Locate the cell with the specified text and output its (x, y) center coordinate. 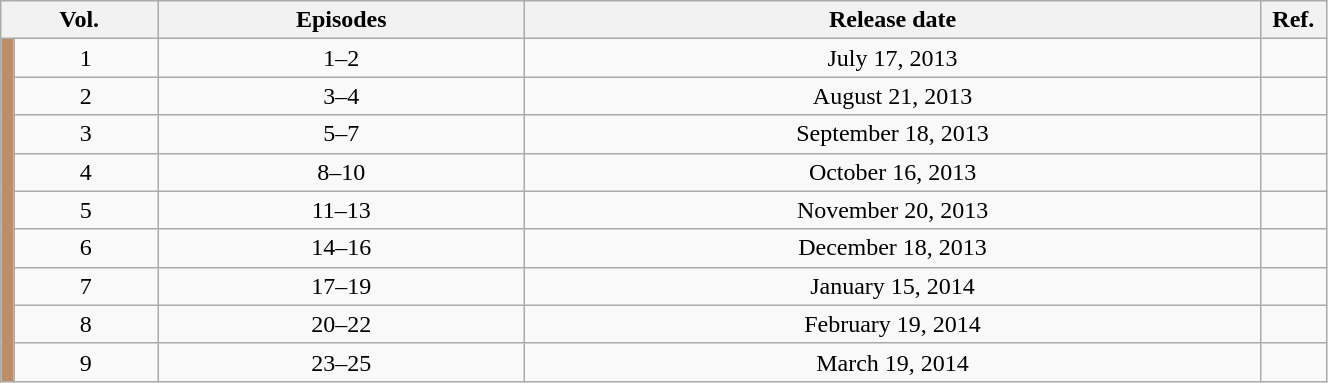
1 (86, 58)
October 16, 2013 (892, 172)
Ref. (1293, 20)
3 (86, 134)
2 (86, 96)
4 (86, 172)
17–19 (342, 286)
9 (86, 362)
3–4 (342, 96)
8 (86, 324)
July 17, 2013 (892, 58)
Release date (892, 20)
20–22 (342, 324)
11–13 (342, 210)
8–10 (342, 172)
November 20, 2013 (892, 210)
January 15, 2014 (892, 286)
Vol. (80, 20)
14–16 (342, 248)
September 18, 2013 (892, 134)
5 (86, 210)
December 18, 2013 (892, 248)
August 21, 2013 (892, 96)
5–7 (342, 134)
1–2 (342, 58)
6 (86, 248)
March 19, 2014 (892, 362)
7 (86, 286)
Episodes (342, 20)
February 19, 2014 (892, 324)
23–25 (342, 362)
